Pinpoint the cell where the given text exists, returning its [X, Y] midpoint coordinate. 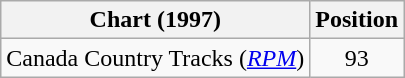
Chart (1997) [156, 20]
93 [357, 58]
Canada Country Tracks (RPM) [156, 58]
Position [357, 20]
